Capture the cell that displays the provided text and extract its [x, y] central coordinate. 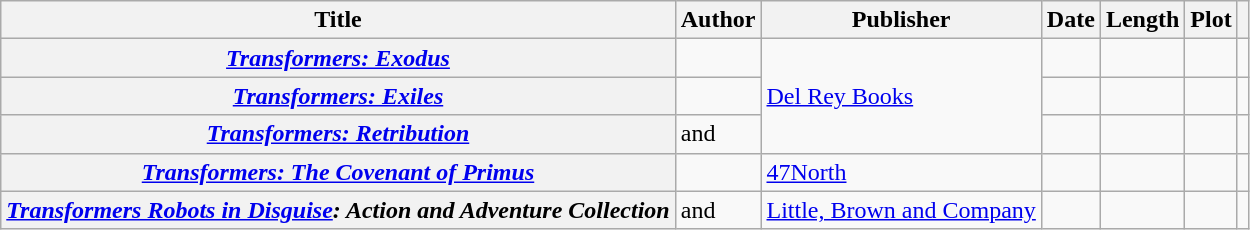
Title [338, 20]
Transformers: Exiles [338, 96]
Transformers: Retribution [338, 134]
Plot [1211, 20]
Little, Brown and Company [901, 210]
Del Rey Books [901, 96]
Author [718, 20]
Transformers: Exodus [338, 58]
Transformers: The Covenant of Primus [338, 172]
Publisher [901, 20]
Date [1070, 20]
47North [901, 172]
Transformers Robots in Disguise: Action and Adventure Collection [338, 210]
Length [1142, 20]
